For the text-containing cell, return its midpoint in [x, y] coordinate format. 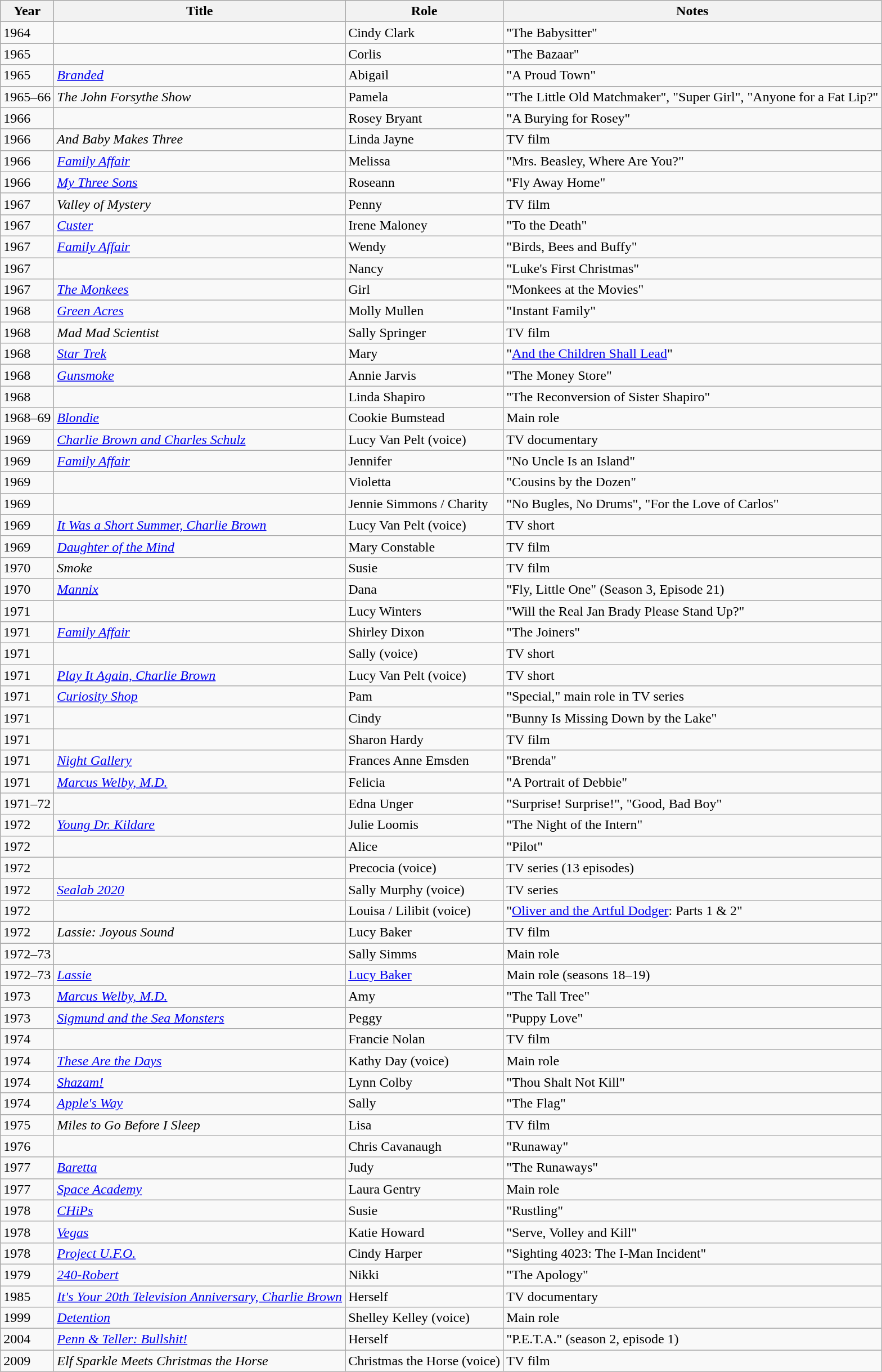
1976 [27, 1146]
"The Bazaar" [692, 54]
Lassie: Joyous Sound [200, 932]
2004 [27, 1339]
"The Runaways" [692, 1168]
Cookie Bumstead [424, 418]
"Special," main role in TV series [692, 697]
Shazam! [200, 1082]
Precocia (voice) [424, 868]
It's Your 20th Television Anniversary, Charlie Brown [200, 1296]
Jennifer [424, 461]
Lisa [424, 1125]
"Luke's First Christmas" [692, 268]
Jennie Simmons / Charity [424, 504]
Louisa / Lilibit (voice) [424, 911]
Sigmund and the Sea Monsters [200, 1018]
"The Apology" [692, 1275]
Sharon Hardy [424, 739]
Title [200, 11]
"No Uncle Is an Island" [692, 461]
"Will the Real Jan Brady Please Stand Up?" [692, 611]
"Monkees at the Movies" [692, 290]
And Baby Makes Three [200, 140]
"Bunny Is Missing Down by the Lake" [692, 718]
Year [27, 11]
Charlie Brown and Charles Schulz [200, 440]
Lynn Colby [424, 1082]
"The Tall Tree" [692, 997]
"Cousins by the Dozen" [692, 482]
"The Night of the Intern" [692, 825]
Daughter of the Mind [200, 546]
The John Forsythe Show [200, 97]
"And the Children Shall Lead" [692, 354]
"To the Death" [692, 225]
"No Bugles, No Drums", "For the Love of Carlos" [692, 504]
Katie Howard [424, 1232]
"Puppy Love" [692, 1018]
Penny [424, 204]
1985 [27, 1296]
Nancy [424, 268]
Pamela [424, 97]
Linda Jayne [424, 140]
"Mrs. Beasley, Where Are You?" [692, 161]
Molly Mullen [424, 311]
Apple's Way [200, 1104]
These Are the Days [200, 1061]
CHiPs [200, 1210]
Rosey Bryant [424, 118]
Shelley Kelley (voice) [424, 1318]
Valley of Mystery [200, 204]
Francie Nolan [424, 1039]
Mary Constable [424, 546]
1975 [27, 1125]
1971–72 [27, 804]
Sally Murphy (voice) [424, 889]
Lassie [200, 975]
"Fly, Little One" (Season 3, Episode 21) [692, 589]
1979 [27, 1275]
Julie Loomis [424, 825]
"Birds, Bees and Buffy" [692, 246]
Christmas the Horse (voice) [424, 1361]
It Was a Short Summer, Charlie Brown [200, 525]
Pam [424, 697]
1968–69 [27, 418]
Smoke [200, 568]
"The Babysitter" [692, 33]
Linda Shapiro [424, 397]
"The Reconversion of Sister Shapiro" [692, 397]
Annie Jarvis [424, 375]
"Runaway" [692, 1146]
"The Flag" [692, 1104]
Laura Gentry [424, 1189]
Roseann [424, 182]
Miles to Go Before I Sleep [200, 1125]
Star Trek [200, 354]
"Oliver and the Artful Dodger: Parts 1 & 2" [692, 911]
"Pilot" [692, 846]
Chris Cavanaugh [424, 1146]
Violetta [424, 482]
"The Money Store" [692, 375]
240-Robert [200, 1275]
Edna Unger [424, 804]
Felicia [424, 782]
Mad Mad Scientist [200, 333]
Sealab 2020 [200, 889]
Alice [424, 846]
Irene Maloney [424, 225]
Mannix [200, 589]
Elf Sparkle Meets Christmas the Horse [200, 1361]
Vegas [200, 1232]
1965–66 [27, 97]
"Surprise! Surprise!", "Good, Bad Boy" [692, 804]
Role [424, 11]
Kathy Day (voice) [424, 1061]
"A Burying for Rosey" [692, 118]
Baretta [200, 1168]
Night Gallery [200, 761]
Dana [424, 589]
Nikki [424, 1275]
Sally Simms [424, 954]
Curiosity Shop [200, 697]
"The Joiners" [692, 633]
Young Dr. Kildare [200, 825]
Space Academy [200, 1189]
The Monkees [200, 290]
"Fly Away Home" [692, 182]
Cindy Clark [424, 33]
Lucy Winters [424, 611]
"A Portrait of Debbie" [692, 782]
Gunsmoke [200, 375]
1999 [27, 1318]
Mary [424, 354]
Green Acres [200, 311]
Branded [200, 75]
TV series (13 episodes) [692, 868]
"Rustling" [692, 1210]
Notes [692, 11]
"The Little Old Matchmaker", "Super Girl", "Anyone for a Fat Lip?" [692, 97]
Girl [424, 290]
"P.E.T.A." (season 2, episode 1) [692, 1339]
Custer [200, 225]
Cindy [424, 718]
Corlis [424, 54]
"Thou Shalt Not Kill" [692, 1082]
Abigail [424, 75]
Melissa [424, 161]
TV series [692, 889]
Shirley Dixon [424, 633]
Peggy [424, 1018]
My Three Sons [200, 182]
"Instant Family" [692, 311]
Sally [424, 1104]
Play It Again, Charlie Brown [200, 675]
Amy [424, 997]
Sally Springer [424, 333]
Frances Anne Emsden [424, 761]
Detention [200, 1318]
Project U.F.O. [200, 1253]
Judy [424, 1168]
Penn & Teller: Bullshit! [200, 1339]
"A Proud Town" [692, 75]
Blondie [200, 418]
"Serve, Volley and Kill" [692, 1232]
Sally (voice) [424, 654]
Cindy Harper [424, 1253]
Wendy [424, 246]
1964 [27, 33]
"Sighting 4023: The I-Man Incident" [692, 1253]
Main role (seasons 18–19) [692, 975]
2009 [27, 1361]
"Brenda" [692, 761]
